Output the (x, y) coordinate of the center of the cell containing the given text.  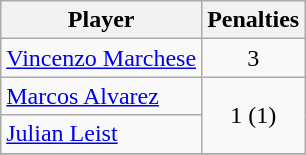
Julian Leist (102, 134)
1 (1) (254, 115)
3 (254, 58)
Player (102, 20)
Vincenzo Marchese (102, 58)
Marcos Alvarez (102, 96)
Penalties (254, 20)
